Capture the cell that displays the provided text and extract its (X, Y) central coordinate. 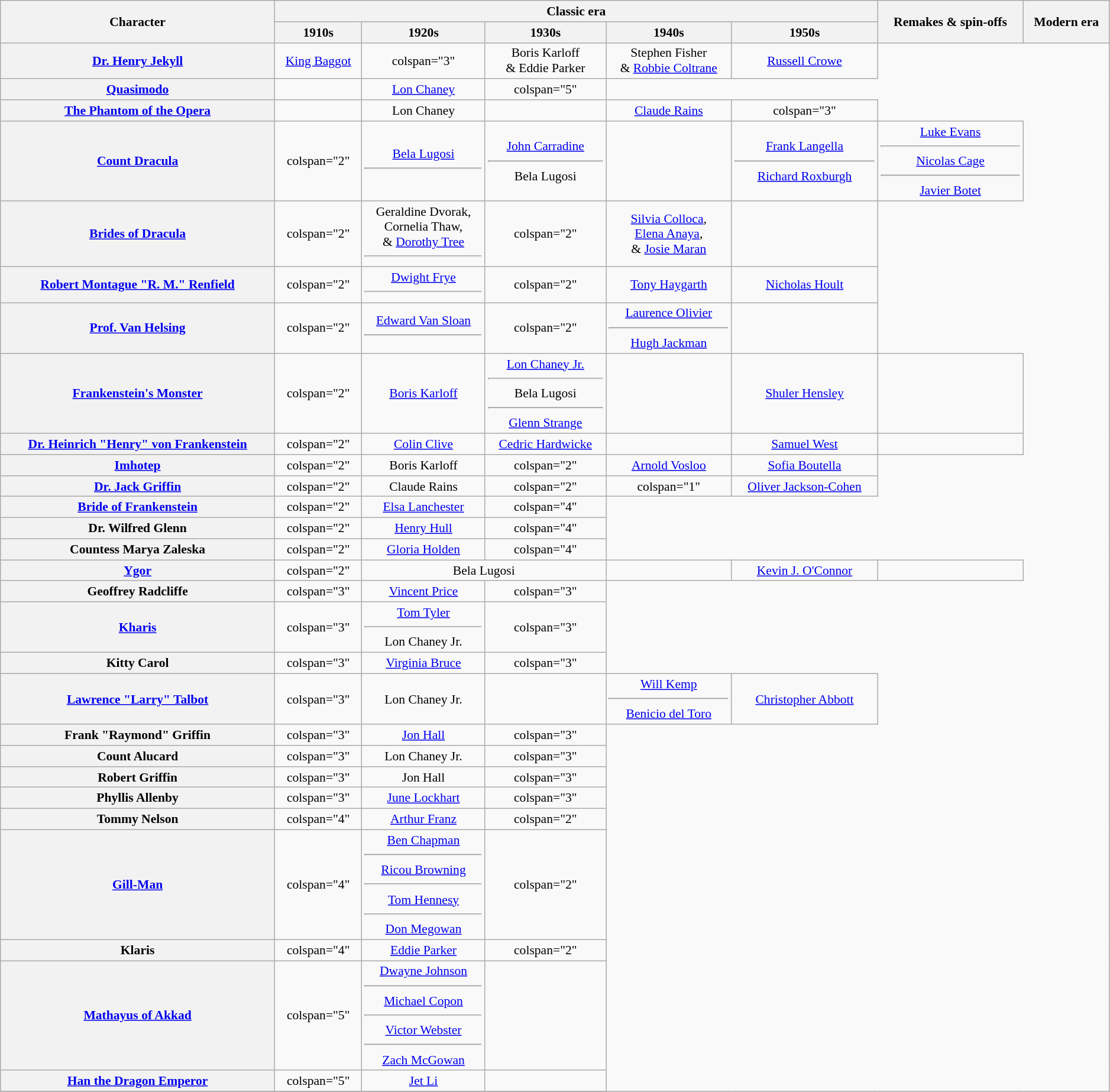
Henry Hull (423, 529)
Gloria Holden (423, 549)
Virginia Bruce (423, 663)
Dwight Frye (423, 285)
Arnold Vosloo (669, 465)
Dr. Henry Jekyll (138, 60)
Robert Montague "R. M." Renfield (138, 285)
Countess Marya Zaleska (138, 549)
Han the Dragon Emperor (138, 1081)
Boris Karloff & Eddie Parker (545, 60)
Brides of Dracula (138, 234)
Russell Crowe (804, 60)
Ygor (138, 571)
Elsa Lanchester (423, 507)
Robert Griffin (138, 777)
Count Alucard (138, 756)
Character (138, 21)
Dr. Heinrich "Henry" von Frankenstein (138, 444)
Frankenstein's Monster (138, 394)
Classic era (576, 11)
Tom Tyler Lon Chaney Jr. (423, 627)
Geraldine Dvorak, Cornelia Thaw, & Dorothy Tree (423, 234)
Tony Haygarth (669, 285)
Kitty Carol (138, 663)
Geoffrey Radcliffe (138, 592)
Dr. Jack Griffin (138, 487)
Dwayne Johnson Michael Copon Victor Webster Zach McGowan (423, 1016)
Kharis (138, 627)
1940s (669, 33)
1920s (423, 33)
Bride of Frankenstein (138, 507)
Quasimodo (138, 90)
Mathayus of Akkad (138, 1016)
1930s (545, 33)
Will KempBenicio del Toro (669, 699)
Oliver Jackson-Cohen (804, 487)
Prof. Van Helsing (138, 328)
Frank LangellaRichard Roxburgh (804, 161)
Shuler Hensley (804, 394)
Ben Chapman Ricou Browning Tom Hennesy Don Megowan (423, 884)
Kevin J. O'Connor (804, 571)
Remakes & spin-offs (950, 21)
Silvia Colloca, Elena Anaya, & Josie Maran (669, 234)
The Phantom of the Opera (138, 111)
Lawrence "Larry" Talbot (138, 699)
Samuel West (804, 444)
Count Dracula (138, 161)
Jet Li (423, 1081)
Imhotep (138, 465)
Phyllis Allenby (138, 798)
colspan="1" (669, 487)
Luke EvansNicolas CageJavier Botet (950, 161)
Stephen Fisher & Robbie Coltrane (669, 60)
Dr. Wilfred Glenn (138, 529)
John Carradine Bela Lugosi (545, 161)
Colin Clive (423, 444)
Klaris (138, 950)
1910s (318, 33)
Nicholas Hoult (804, 285)
Christopher Abbott (804, 699)
Modern era (1066, 21)
Gill-Man (138, 884)
1950s (804, 33)
Frank "Raymond" Griffin (138, 735)
Arthur Franz (423, 819)
Laurence OlivierHugh Jackman (669, 328)
King Baggot (318, 60)
Eddie Parker (423, 950)
Vincent Price (423, 592)
Tommy Nelson (138, 819)
Edward Van Sloan (423, 328)
Sofia Boutella (804, 465)
June Lockhart (423, 798)
Lon Chaney Jr.Bela LugosiGlenn Strange (545, 394)
Cedric Hardwicke (545, 444)
